Search for the cell housing the specified text and yield its [x, y] center coordinate. 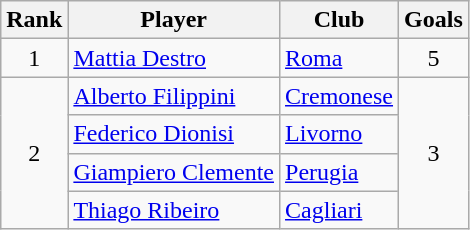
Cagliari [340, 210]
5 [434, 58]
Roma [340, 58]
Livorno [340, 134]
Goals [434, 20]
3 [434, 153]
Cremonese [340, 96]
Rank [34, 20]
Mattia Destro [174, 58]
Player [174, 20]
Thiago Ribeiro [174, 210]
2 [34, 153]
1 [34, 58]
Giampiero Clemente [174, 172]
Alberto Filippini [174, 96]
Federico Dionisi [174, 134]
Club [340, 20]
Perugia [340, 172]
